Capture the cell that displays the provided text and extract its (X, Y) central coordinate. 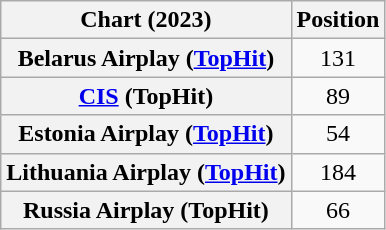
Chart (2023) (146, 20)
CIS (TopHit) (146, 96)
Lithuania Airplay (TopHit) (146, 172)
131 (338, 58)
184 (338, 172)
Belarus Airplay (TopHit) (146, 58)
Russia Airplay (TopHit) (146, 210)
54 (338, 134)
66 (338, 210)
Position (338, 20)
Estonia Airplay (TopHit) (146, 134)
89 (338, 96)
